Detect which cell encompasses the target text, then output its (x, y) center coordinate. 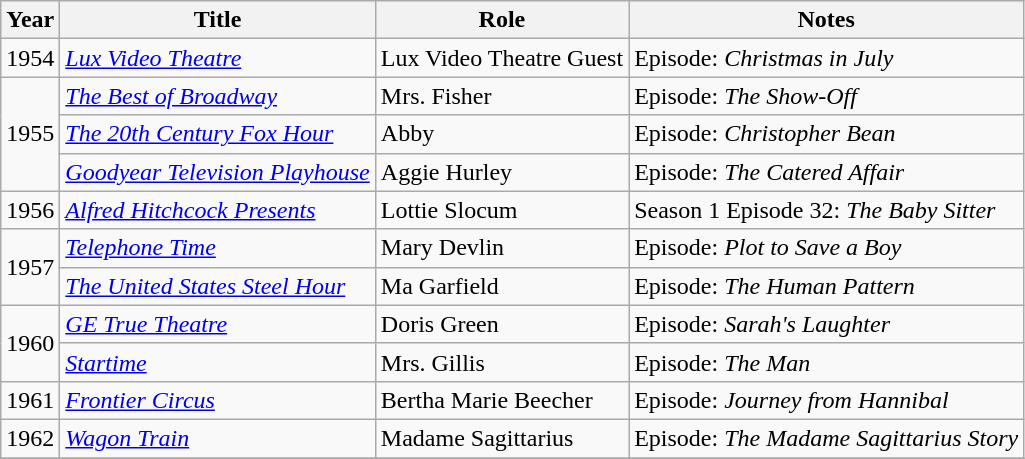
Notes (826, 20)
Title (218, 20)
Lux Video Theatre (218, 58)
Episode: The Madame Sagittarius Story (826, 438)
Startime (218, 362)
1957 (30, 267)
1961 (30, 400)
Telephone Time (218, 248)
1962 (30, 438)
Mrs. Fisher (502, 96)
Mrs. Gillis (502, 362)
The United States Steel Hour (218, 286)
1955 (30, 134)
Episode: The Catered Affair (826, 172)
Episode: Christmas in July (826, 58)
Lottie Slocum (502, 210)
The Best of Broadway (218, 96)
Lux Video Theatre Guest (502, 58)
Episode: The Human Pattern (826, 286)
Alfred Hitchcock Presents (218, 210)
1954 (30, 58)
Year (30, 20)
Season 1 Episode 32: The Baby Sitter (826, 210)
Episode: Sarah's Laughter (826, 324)
GE True Theatre (218, 324)
Doris Green (502, 324)
Episode: The Man (826, 362)
Frontier Circus (218, 400)
Role (502, 20)
Episode: Plot to Save a Boy (826, 248)
Episode: Christopher Bean (826, 134)
Ma Garfield (502, 286)
1960 (30, 343)
Goodyear Television Playhouse (218, 172)
1956 (30, 210)
Abby (502, 134)
Madame Sagittarius (502, 438)
Episode: The Show-Off (826, 96)
Bertha Marie Beecher (502, 400)
Episode: Journey from Hannibal (826, 400)
Aggie Hurley (502, 172)
Mary Devlin (502, 248)
Wagon Train (218, 438)
The 20th Century Fox Hour (218, 134)
